Return the (X, Y) coordinate for the center point of the cell that contains the specified text.  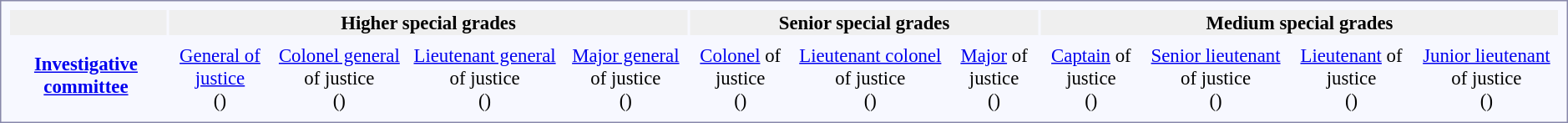
Lieutenant general of justice() (485, 78)
Junior lieutenant of justice() (1486, 78)
Captain of justice() (1091, 78)
Major general of justice() (626, 78)
Major of justice() (994, 78)
General of justice() (220, 78)
Senior lieutenant of justice() (1216, 78)
Colonel general of justice() (339, 78)
Lieutenant colonel of justice() (870, 78)
Colonel of justice() (740, 78)
Senior special grades (864, 23)
Investigative committee (86, 75)
Medium special grades (1299, 23)
Higher special grades (428, 23)
Lieutenant of justice() (1351, 78)
